Provide the [X, Y] coordinate of the cell's center where the given text is located.  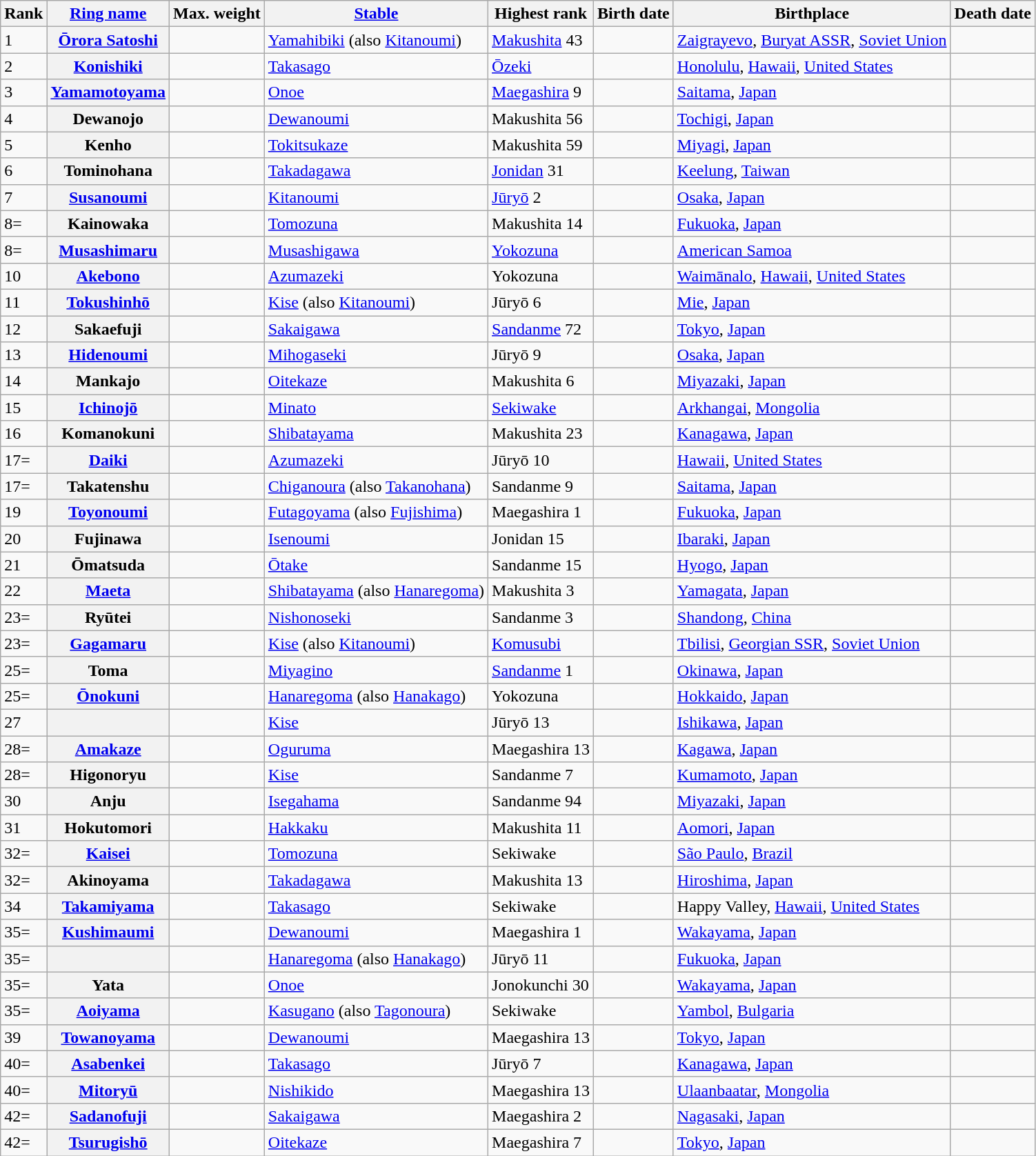
Kaisei [108, 854]
Kainowaka [108, 223]
Jonidan 31 [541, 171]
Arkhangai, Mongolia [812, 408]
Takamiyama [108, 906]
Ryūtei [108, 617]
São Paulo, Brazil [812, 854]
Makushita 6 [541, 381]
20 [23, 539]
Makushita 59 [541, 145]
Yamagata, Japan [812, 591]
Komanokuni [108, 434]
Fujinawa [108, 539]
Ring name [108, 14]
Jonidan 15 [541, 539]
Asabenkei [108, 1064]
27 [23, 722]
14 [23, 381]
Tsurugishō [108, 1142]
Makushita 23 [541, 434]
Zaigrayevo, Buryat ASSR, Soviet Union [812, 40]
Mankajo [108, 381]
Death date [993, 14]
Honolulu, Hawaii, United States [812, 66]
Makushita 13 [541, 880]
Oguruma [376, 748]
Hyogo, Japan [812, 565]
Hiroshima, Japan [812, 880]
Anju [108, 801]
Ōtake [376, 565]
Tokitsukaze [376, 145]
Highest rank [541, 14]
Tokushinhō [108, 302]
Waimānalo, Hawaii, United States [812, 276]
Tochigi, Japan [812, 119]
Miyagino [376, 670]
Susanoumi [108, 197]
Ōnokuni [108, 696]
2 [23, 66]
19 [23, 512]
Ōrora Satoshi [108, 40]
Futagoyama (also Fujishima) [376, 512]
Makushita 11 [541, 828]
Akinoyama [108, 880]
Rank [23, 14]
Musashimaru [108, 250]
Yamahibiki (also Kitanoumi) [376, 40]
Makushita 14 [541, 223]
12 [23, 329]
Mitoryū [108, 1090]
Kenho [108, 145]
Tominohana [108, 171]
Jūryō 10 [541, 460]
Maegashira 2 [541, 1116]
Daiki [108, 460]
Sandanme 3 [541, 617]
Hakkaku [376, 828]
Kushimaumi [108, 933]
Chiganoura (also Takanohana) [376, 486]
Makushita 3 [541, 591]
Nishikido [376, 1090]
Jūryō 6 [541, 302]
5 [23, 145]
Ōzeki [541, 66]
34 [23, 906]
15 [23, 408]
Birth date [634, 14]
Jūryō 9 [541, 355]
Nishonoseki [376, 617]
Jūryō 2 [541, 197]
4 [23, 119]
Maegashira 7 [541, 1142]
Aomori, Japan [812, 828]
39 [23, 1037]
Miyagi, Japan [812, 145]
Jūryō 11 [541, 959]
13 [23, 355]
Keelung, Taiwan [812, 171]
Makushita 56 [541, 119]
Sandanme 9 [541, 486]
Toma [108, 670]
Takatenshu [108, 486]
Komusubi [541, 644]
Ibaraki, Japan [812, 539]
Sakaefuji [108, 329]
Yata [108, 985]
Yamamotoyama [108, 92]
Sandanme 1 [541, 670]
Kagawa, Japan [812, 748]
Amakaze [108, 748]
Towanoyama [108, 1037]
3 [23, 92]
Musashigawa [376, 250]
Sadanofuji [108, 1116]
Hokkaido, Japan [812, 696]
Gagamaru [108, 644]
6 [23, 171]
Konishiki [108, 66]
16 [23, 434]
Ōmatsuda [108, 565]
22 [23, 591]
Sandanme 7 [541, 775]
Isenoumi [376, 539]
11 [23, 302]
Jūryō 13 [541, 722]
Hidenoumi [108, 355]
Tbilisi, Georgian SSR, Soviet Union [812, 644]
Higonoryu [108, 775]
Minato [376, 408]
Shibatayama (also Hanaregoma) [376, 591]
Toyonoumi [108, 512]
7 [23, 197]
1 [23, 40]
Sandanme 94 [541, 801]
21 [23, 565]
Akebono [108, 276]
Isegahama [376, 801]
30 [23, 801]
Ishikawa, Japan [812, 722]
Makushita 43 [541, 40]
Shibatayama [376, 434]
Nagasaki, Japan [812, 1116]
Mie, Japan [812, 302]
Mihogaseki [376, 355]
31 [23, 828]
Dewanojo [108, 119]
Kasugano (also Tagonoura) [376, 1011]
Aoiyama [108, 1011]
Hokutomori [108, 828]
Jonokunchi 30 [541, 985]
Ulaanbaatar, Mongolia [812, 1090]
Birthplace [812, 14]
Shandong, China [812, 617]
Hawaii, United States [812, 460]
Max. weight [217, 14]
Kitanoumi [376, 197]
Yambol, Bulgaria [812, 1011]
Jūryō 7 [541, 1064]
10 [23, 276]
American Samoa [812, 250]
Ichinojō [108, 408]
Kumamoto, Japan [812, 775]
Sandanme 15 [541, 565]
Stable [376, 14]
Happy Valley, Hawaii, United States [812, 906]
Okinawa, Japan [812, 670]
Maegashira 9 [541, 92]
Sandanme 72 [541, 329]
Maeta [108, 591]
